Identify which cell holds the provided text, then report its (X, Y) central coordinate. 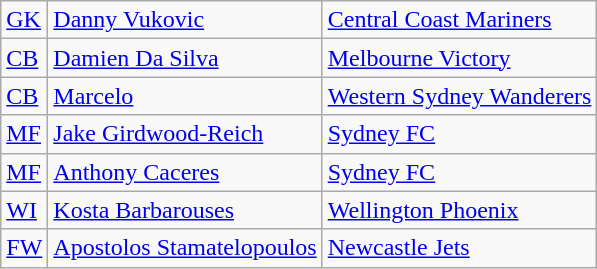
FW (24, 248)
Marcelo (185, 96)
Anthony Caceres (185, 172)
Wellington Phoenix (460, 210)
Jake Girdwood-Reich (185, 134)
Melbourne Victory (460, 58)
Danny Vukovic (185, 20)
Newcastle Jets (460, 248)
Damien Da Silva (185, 58)
Kosta Barbarouses (185, 210)
WI (24, 210)
GK (24, 20)
Central Coast Mariners (460, 20)
Apostolos Stamatelopoulos (185, 248)
Western Sydney Wanderers (460, 96)
